Identify which cell holds the provided text, then report its (x, y) central coordinate. 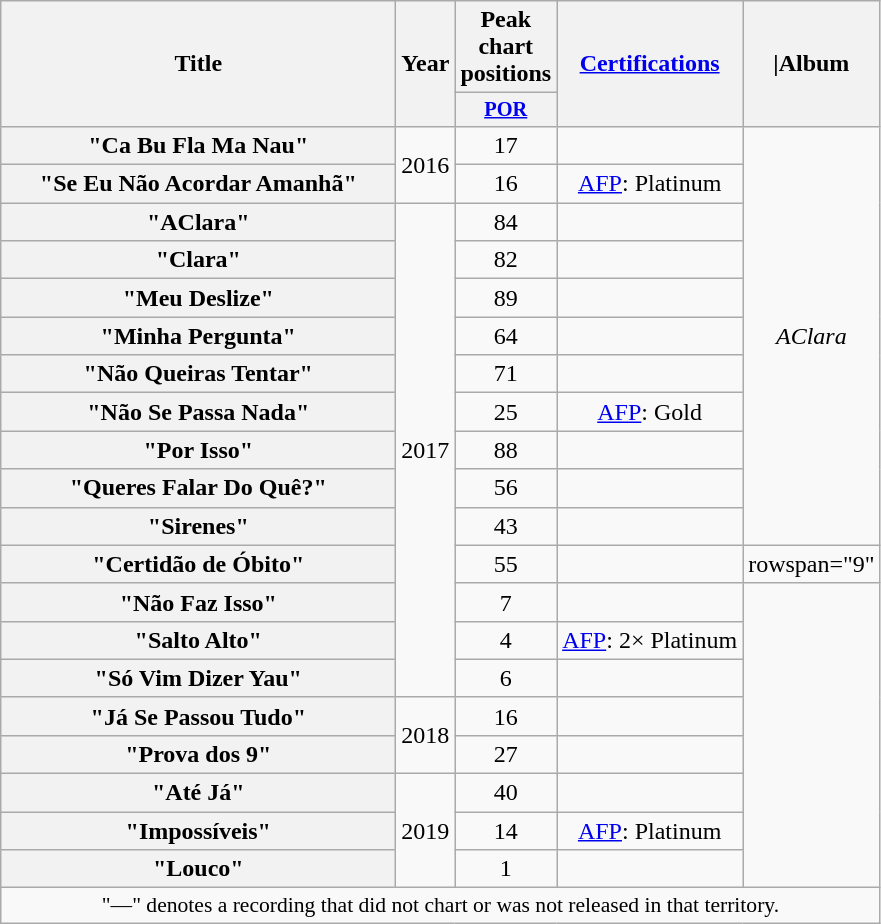
"Se Eu Não Acordar Amanhã" (198, 184)
43 (506, 526)
25 (506, 412)
AClara (812, 336)
27 (506, 754)
"—" denotes a recording that did not chart or was not released in that territory. (440, 906)
2018 (426, 735)
82 (506, 260)
"Certidão de Óbito" (198, 564)
"Prova dos 9" (198, 754)
1 (506, 869)
"Até Já" (198, 793)
"Sirenes" (198, 526)
Title (198, 64)
"Salto Alto" (198, 640)
"AClara" (198, 222)
"Impossíveis" (198, 831)
71 (506, 374)
"Não Faz Isso" (198, 602)
89 (506, 298)
rowspan="9" (812, 564)
2017 (426, 450)
64 (506, 336)
Peak chart positions (506, 47)
88 (506, 450)
"Ca Bu Fla Ma Nau" (198, 145)
14 (506, 831)
4 (506, 640)
"Só Vim Dizer Yau" (198, 678)
"Clara" (198, 260)
"Queres Falar Do Quê?" (198, 488)
POR (506, 110)
"Por Isso" (198, 450)
|Album (812, 64)
56 (506, 488)
"Minha Pergunta" (198, 336)
AFP: Gold (650, 412)
"Louco" (198, 869)
84 (506, 222)
Certifications (650, 64)
6 (506, 678)
"Já Se Passou Tudo" (198, 716)
17 (506, 145)
"Não Se Passa Nada" (198, 412)
"Meu Deslize" (198, 298)
AFP: 2× Platinum (650, 640)
40 (506, 793)
Year (426, 64)
7 (506, 602)
2019 (426, 831)
"Não Queiras Tentar" (198, 374)
2016 (426, 164)
55 (506, 564)
